Locate the cell with the specified text and output its (x, y) center coordinate. 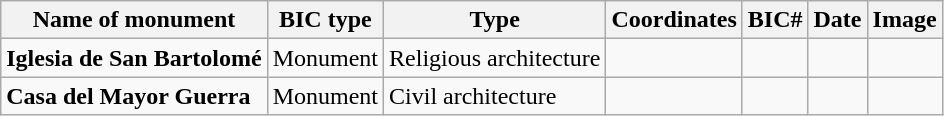
Type (495, 20)
Casa del Mayor Guerra (134, 96)
Date (838, 20)
Name of monument (134, 20)
Image (904, 20)
Civil architecture (495, 96)
Iglesia de San Bartolomé (134, 58)
Coordinates (674, 20)
BIC# (775, 20)
Religious architecture (495, 58)
BIC type (325, 20)
